Extract the (x, y) coordinate from the center of the cell holding the provided text.  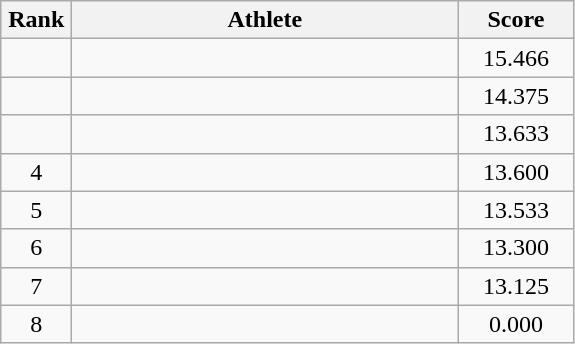
6 (36, 248)
13.533 (516, 210)
8 (36, 324)
Score (516, 20)
4 (36, 172)
13.300 (516, 248)
13.600 (516, 172)
14.375 (516, 96)
13.125 (516, 286)
13.633 (516, 134)
15.466 (516, 58)
0.000 (516, 324)
7 (36, 286)
Rank (36, 20)
5 (36, 210)
Athlete (265, 20)
